Output the [X, Y] coordinate of the center of the cell containing the given text.  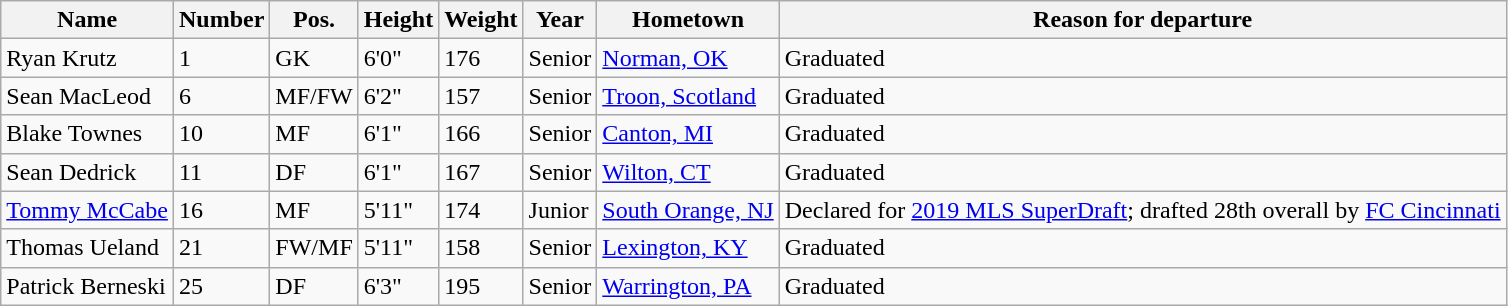
11 [221, 172]
6 [221, 96]
Number [221, 20]
GK [314, 58]
6'2" [398, 96]
FW/MF [314, 248]
Ryan Krutz [88, 58]
Sean MacLeod [88, 96]
167 [481, 172]
Norman, OK [688, 58]
158 [481, 248]
195 [481, 286]
Declared for 2019 MLS SuperDraft; drafted 28th overall by FC Cincinnati [1142, 210]
Patrick Berneski [88, 286]
6'0" [398, 58]
16 [221, 210]
Year [560, 20]
Canton, MI [688, 134]
Tommy McCabe [88, 210]
Pos. [314, 20]
Junior [560, 210]
Hometown [688, 20]
Weight [481, 20]
Wilton, CT [688, 172]
174 [481, 210]
157 [481, 96]
10 [221, 134]
Reason for departure [1142, 20]
6'3" [398, 286]
Warrington, PA [688, 286]
South Orange, NJ [688, 210]
166 [481, 134]
Troon, Scotland [688, 96]
Lexington, KY [688, 248]
Thomas Ueland [88, 248]
Sean Dedrick [88, 172]
MF/FW [314, 96]
21 [221, 248]
25 [221, 286]
Blake Townes [88, 134]
Name [88, 20]
1 [221, 58]
Height [398, 20]
176 [481, 58]
